Find where the given text appears and provide that cell's center as (x, y) coordinate. 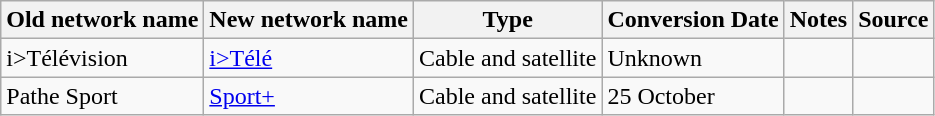
Pathe Sport (102, 96)
Source (894, 20)
Old network name (102, 20)
i>Télévision (102, 58)
New network name (309, 20)
Type (508, 20)
Notes (818, 20)
Unknown (693, 58)
25 October (693, 96)
Sport+ (309, 96)
Conversion Date (693, 20)
i>Télé (309, 58)
